Scan for the cell matching the given text and deliver its (X, Y) coordinate at center. 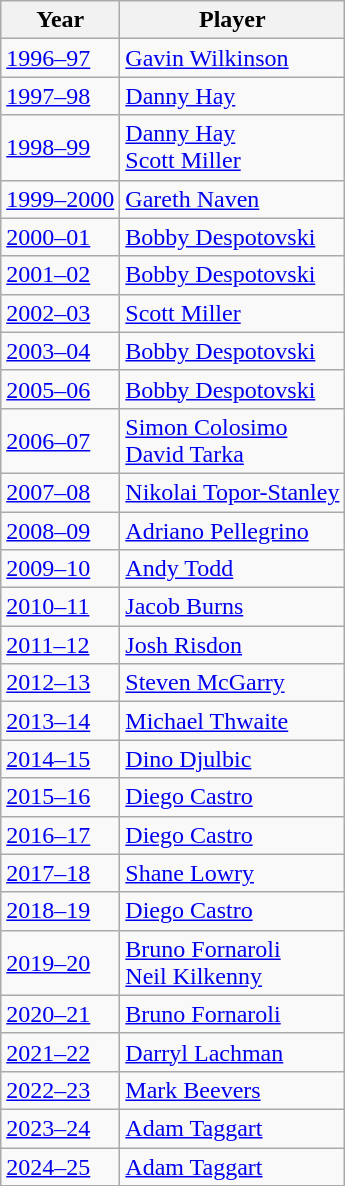
Simon Colosimo David Tarka (232, 440)
Steven McGarry (232, 683)
Danny Hay (232, 96)
2017–18 (60, 873)
Player (232, 20)
Adriano Pellegrino (232, 531)
2014–15 (60, 759)
2019–20 (60, 962)
Bruno Fornaroli (232, 1014)
Darryl Lachman (232, 1052)
2006–07 (60, 440)
Shane Lowry (232, 873)
2001–02 (60, 275)
Josh Risdon (232, 645)
Nikolai Topor-Stanley (232, 492)
Danny Hay Scott Miller (232, 148)
2012–13 (60, 683)
2023–24 (60, 1128)
Andy Todd (232, 569)
Jacob Burns (232, 607)
2003–04 (60, 351)
2002–03 (60, 313)
1997–98 (60, 96)
2000–01 (60, 237)
2021–22 (60, 1052)
2018–19 (60, 911)
2016–17 (60, 835)
2008–09 (60, 531)
Bruno Fornaroli Neil Kilkenny (232, 962)
2022–23 (60, 1090)
2020–21 (60, 1014)
2009–10 (60, 569)
Dino Djulbic (232, 759)
2010–11 (60, 607)
2024–25 (60, 1167)
1999–2000 (60, 199)
Gareth Naven (232, 199)
Gavin Wilkinson (232, 58)
2005–06 (60, 389)
Mark Beevers (232, 1090)
1996–97 (60, 58)
2013–14 (60, 721)
2015–16 (60, 797)
Michael Thwaite (232, 721)
Scott Miller (232, 313)
Year (60, 20)
2011–12 (60, 645)
1998–99 (60, 148)
2007–08 (60, 492)
